Determine the (x, y) coordinate at the center of the cell enclosing the given text.  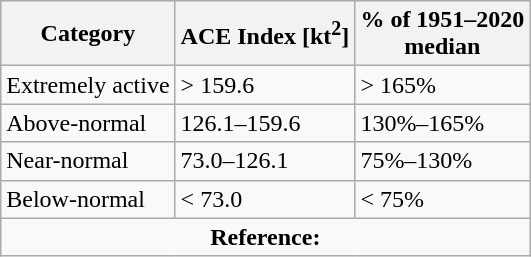
126.1–159.6 (265, 123)
Category (88, 34)
ACE Index [kt2] (265, 34)
Above-normal (88, 123)
130%–165% (442, 123)
75%–130% (442, 161)
> 165% (442, 85)
< 75% (442, 199)
Extremely active (88, 85)
73.0–126.1 (265, 161)
Near-normal (88, 161)
Below-normal (88, 199)
% of 1951–2020median (442, 34)
< 73.0 (265, 199)
> 159.6 (265, 85)
Reference: (266, 237)
